Scan for the cell matching the given text and deliver its (x, y) coordinate at center. 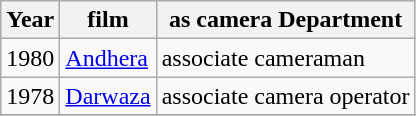
Darwaza (108, 96)
Andhera (108, 58)
as camera Department (286, 20)
associate camera operator (286, 96)
associate cameraman (286, 58)
Year (30, 20)
1978 (30, 96)
film (108, 20)
1980 (30, 58)
